Return (X, Y) of the center of cell containing provided text 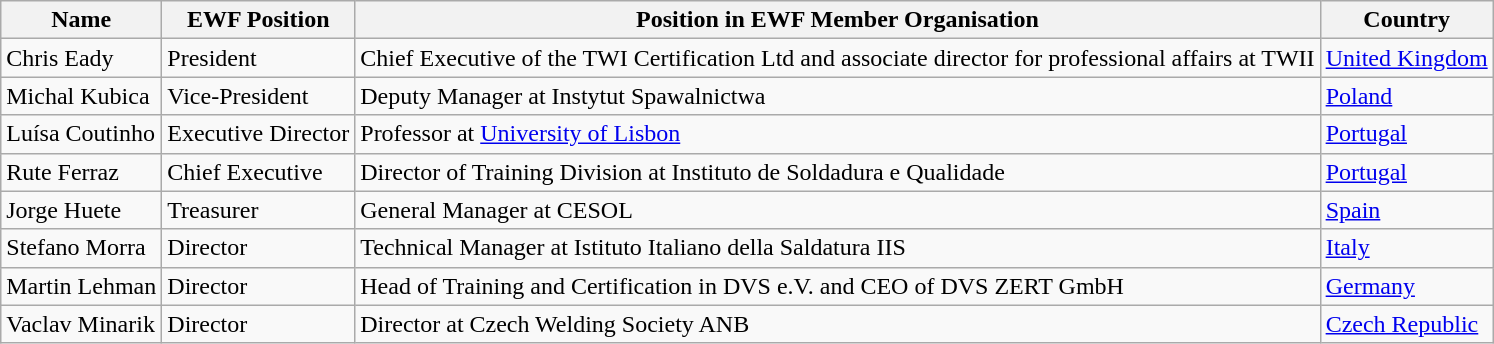
President (258, 58)
Martin Lehman (82, 286)
United Kingdom (1406, 58)
EWF Position (258, 20)
Germany (1406, 286)
Michal Kubica (82, 96)
Chris Eady (82, 58)
Jorge Huete (82, 210)
Executive Director (258, 134)
Spain (1406, 210)
Luísa Coutinho (82, 134)
Treasurer (258, 210)
Vice-President (258, 96)
Director of Training Division at Instituto de Soldadura e Qualidade (838, 172)
Head of Training and Certification in DVS e.V. and CEO of DVS ZERT GmbH (838, 286)
General Manager at CESOL (838, 210)
Chief Executive of the TWI Certification Ltd and associate director for professional affairs at TWII (838, 58)
Name (82, 20)
Czech Republic (1406, 324)
Chief Executive (258, 172)
Director at Czech Welding Society ANB (838, 324)
Italy (1406, 248)
Vaclav Minarik (82, 324)
Country (1406, 20)
Deputy Manager at Instytut Spawalnictwa (838, 96)
Stefano Morra (82, 248)
Poland (1406, 96)
Technical Manager at Istituto Italiano della Saldatura IIS (838, 248)
Rute Ferraz (82, 172)
Professor at University of Lisbon (838, 134)
Position in EWF Member Organisation (838, 20)
